Find where the given text appears and provide that cell's center as (X, Y) coordinate. 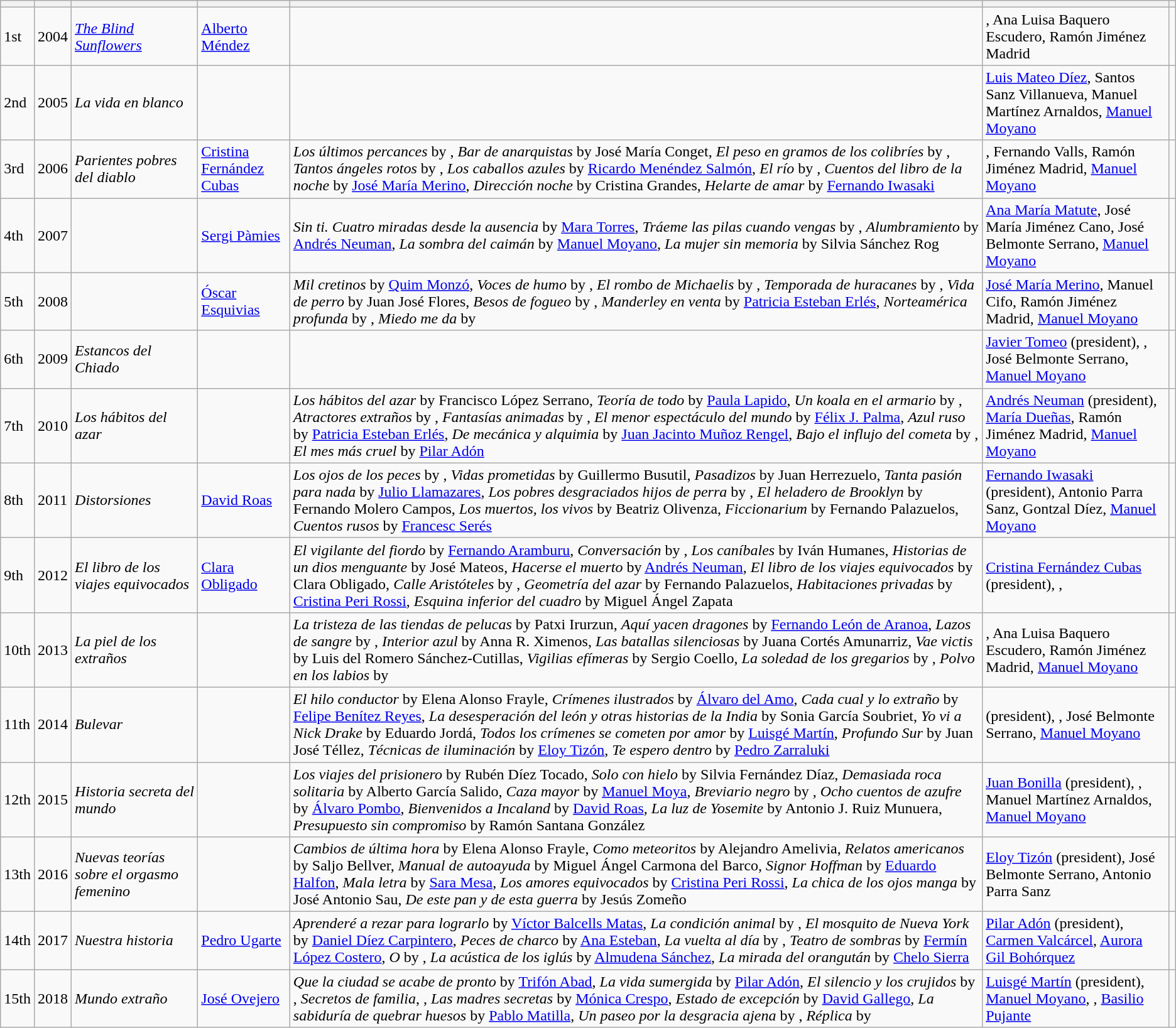
12th (18, 800)
La vida en blanco (134, 103)
2013 (53, 649)
Clara Obligado (244, 575)
El libro de los viajes equivocados (134, 575)
Pedro Ugarte (244, 941)
Luis Mateo Díez, Santos Sanz Villanueva, Manuel Martínez Arnaldos, Manuel Moyano (1075, 103)
Bulevar (134, 725)
2004 (53, 36)
Sergi Pàmies (244, 235)
10th (18, 649)
Los hábitos del azar (134, 426)
Distorsiones (134, 500)
7th (18, 426)
14th (18, 941)
, Ana Luisa Baquero Escudero, Ramón Jiménez Madrid, Manuel Moyano (1075, 649)
Cristina Fernández Cubas (president), , (1075, 575)
2005 (53, 103)
Pilar Adón (president), Carmen Valcárcel, Aurora Gil Bohórquez (1075, 941)
2015 (53, 800)
2006 (53, 169)
Nuestra historia (134, 941)
3rd (18, 169)
2010 (53, 426)
2nd (18, 103)
2017 (53, 941)
José María Merino, Manuel Cifo, Ramón Jiménez Madrid, Manuel Moyano (1075, 301)
Andrés Neuman (president), María Dueñas, Ramón Jiménez Madrid, Manuel Moyano (1075, 426)
4th (18, 235)
15th (18, 998)
Nuevas teorías sobre el orgasmo femenino (134, 874)
Mundo extraño (134, 998)
2018 (53, 998)
, Ana Luisa Baquero Escudero, Ramón Jiménez Madrid (1075, 36)
Alberto Méndez (244, 36)
Estancos del Chiado (134, 359)
Eloy Tizón (president), José Belmonte Serrano, Antonio Parra Sanz (1075, 874)
8th (18, 500)
5th (18, 301)
Cristina Fernández Cubas (244, 169)
Ana María Matute, José María Jiménez Cano, José Belmonte Serrano, Manuel Moyano (1075, 235)
2009 (53, 359)
The Blind Sunflowers (134, 36)
13th (18, 874)
Juan Bonilla (president), , Manuel Martínez Arnaldos, Manuel Moyano (1075, 800)
José Ovejero (244, 998)
2008 (53, 301)
David Roas (244, 500)
9th (18, 575)
Historia secreta del mundo (134, 800)
Javier Tomeo (president), , José Belmonte Serrano, Manuel Moyano (1075, 359)
Parientes pobres del diablo (134, 169)
2007 (53, 235)
, Fernando Valls, Ramón Jiménez Madrid, Manuel Moyano (1075, 169)
2016 (53, 874)
(president), , José Belmonte Serrano, Manuel Moyano (1075, 725)
Fernando Iwasaki (president), Antonio Parra Sanz, Gontzal Díez, Manuel Moyano (1075, 500)
1st (18, 36)
6th (18, 359)
2012 (53, 575)
La piel de los extraños (134, 649)
Luisgé Martín (president), Manuel Moyano, , Basilio Pujante (1075, 998)
Óscar Esquivias (244, 301)
11th (18, 725)
2011 (53, 500)
2014 (53, 725)
